Identify which cell holds the provided text, then report its (x, y) central coordinate. 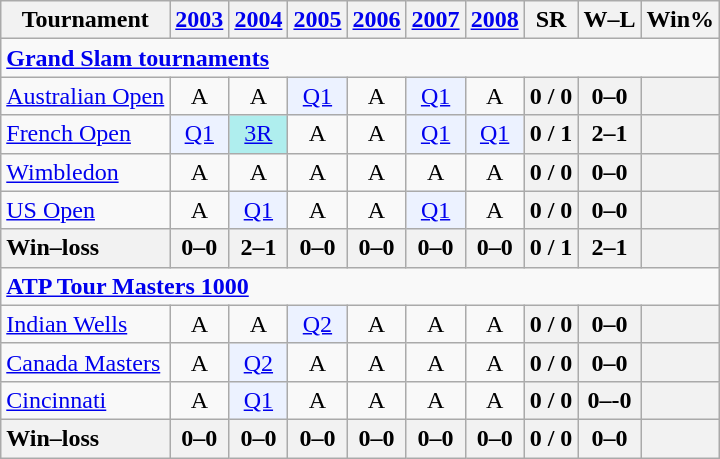
Grand Slam tournaments (360, 58)
Tournament (86, 20)
US Open (86, 210)
Indian Wells (86, 324)
SR (551, 20)
Wimbledon (86, 172)
2003 (200, 20)
2008 (494, 20)
French Open (86, 134)
ATP Tour Masters 1000 (360, 286)
2004 (258, 20)
0–-0 (610, 400)
2006 (376, 20)
2007 (436, 20)
Australian Open (86, 96)
Win% (680, 20)
W–L (610, 20)
Canada Masters (86, 362)
2005 (318, 20)
Cincinnati (86, 400)
3R (258, 134)
